Scan for the cell matching the given text and deliver its [x, y] coordinate at center. 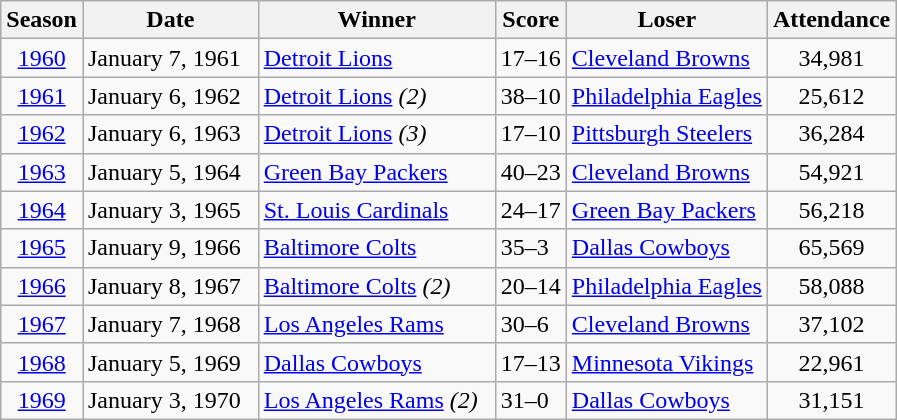
1966 [42, 286]
1964 [42, 210]
35–3 [530, 248]
Score [530, 20]
1967 [42, 324]
56,218 [831, 210]
34,981 [831, 58]
17–16 [530, 58]
Winner [376, 20]
Detroit Lions (2) [376, 96]
Season [42, 20]
January 6, 1962 [170, 96]
January 5, 1969 [170, 362]
1961 [42, 96]
Detroit Lions (3) [376, 134]
St. Louis Cardinals [376, 210]
Date [170, 20]
Baltimore Colts (2) [376, 286]
1963 [42, 172]
22,961 [831, 362]
38–10 [530, 96]
1968 [42, 362]
Los Angeles Rams [376, 324]
17–13 [530, 362]
Loser [666, 20]
25,612 [831, 96]
January 7, 1968 [170, 324]
31,151 [831, 400]
30–6 [530, 324]
January 8, 1967 [170, 286]
20–14 [530, 286]
58,088 [831, 286]
January 3, 1965 [170, 210]
Attendance [831, 20]
Baltimore Colts [376, 248]
January 7, 1961 [170, 58]
Pittsburgh Steelers [666, 134]
January 5, 1964 [170, 172]
1960 [42, 58]
Minnesota Vikings [666, 362]
1962 [42, 134]
24–17 [530, 210]
40–23 [530, 172]
17–10 [530, 134]
January 9, 1966 [170, 248]
Los Angeles Rams (2) [376, 400]
January 6, 1963 [170, 134]
1969 [42, 400]
31–0 [530, 400]
January 3, 1970 [170, 400]
Detroit Lions [376, 58]
65,569 [831, 248]
37,102 [831, 324]
54,921 [831, 172]
36,284 [831, 134]
1965 [42, 248]
